Capture the cell that displays the provided text and extract its [X, Y] central coordinate. 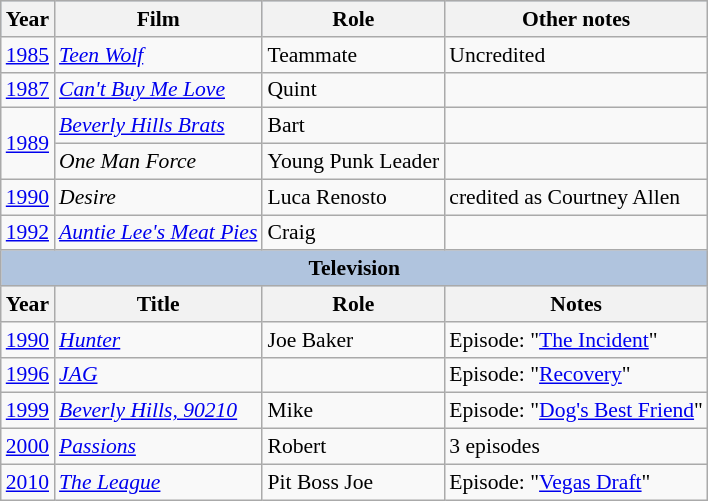
One Man Force [158, 162]
Auntie Lee's Meat Pies [158, 233]
Bart [353, 126]
JAG [158, 375]
Episode: "Vegas Draft" [576, 482]
Episode: "The Incident" [576, 340]
Quint [353, 90]
Mike [353, 411]
Teen Wolf [158, 55]
Title [158, 304]
Craig [353, 233]
Beverly Hills, 90210 [158, 411]
1996 [28, 375]
Television [354, 269]
Joe Baker [353, 340]
Passions [158, 447]
Hunter [158, 340]
Uncredited [576, 55]
Other notes [576, 19]
Can't Buy Me Love [158, 90]
Beverly Hills Brats [158, 126]
Young Punk Leader [353, 162]
Luca Renosto [353, 197]
Notes [576, 304]
The League [158, 482]
Teammate [353, 55]
1985 [28, 55]
Film [158, 19]
1989 [28, 144]
Episode: "Recovery" [576, 375]
1987 [28, 90]
2010 [28, 482]
3 episodes [576, 447]
1992 [28, 233]
Robert [353, 447]
2000 [28, 447]
Episode: "Dog's Best Friend" [576, 411]
Desire [158, 197]
Pit Boss Joe [353, 482]
1999 [28, 411]
credited as Courtney Allen [576, 197]
